Scan for the cell matching the given text and deliver its [x, y] coordinate at center. 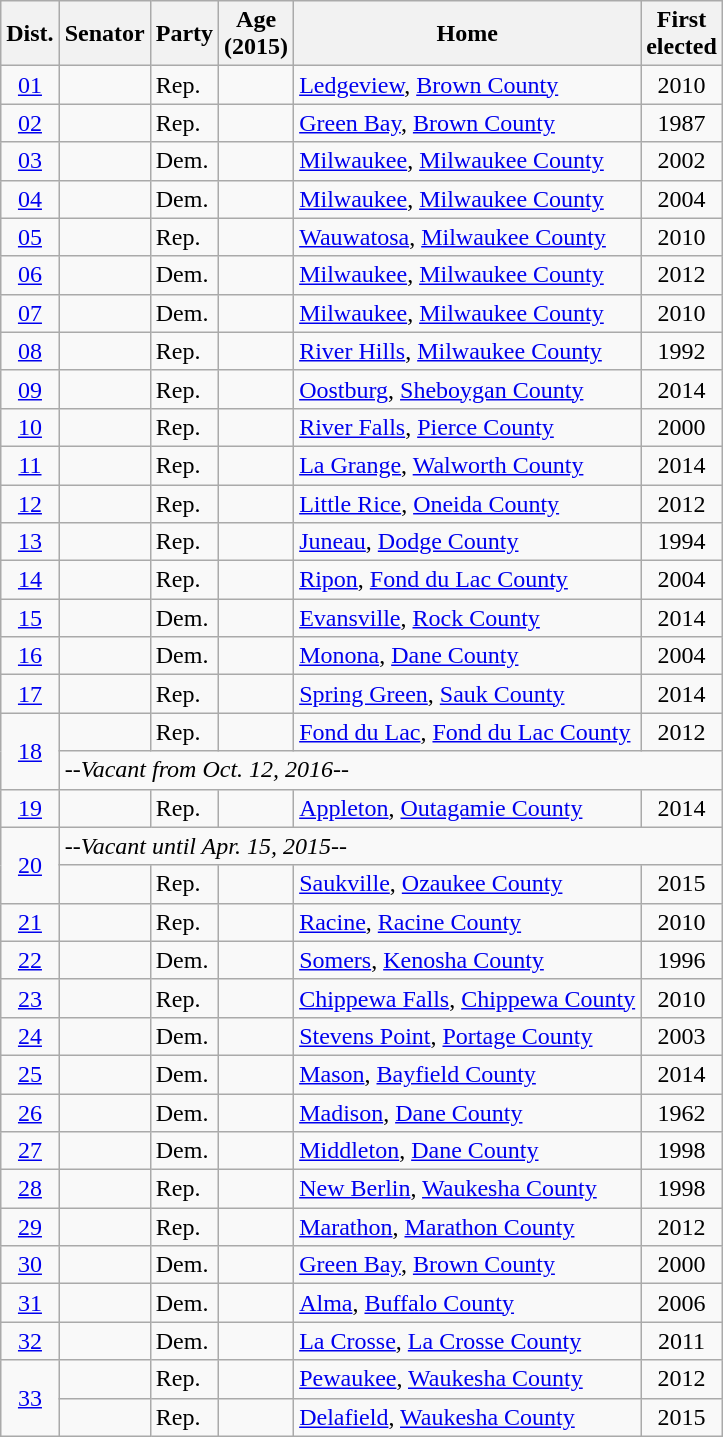
32 [30, 1341]
20 [30, 865]
23 [30, 998]
04 [30, 199]
Monona, Dane County [468, 656]
Madison, Dane County [468, 1113]
03 [30, 161]
18 [30, 751]
Evansville, Rock County [468, 618]
La Grange, Walworth County [468, 465]
Dist. [30, 34]
16 [30, 656]
Spring Green, Sauk County [468, 694]
05 [30, 237]
Somers, Kenosha County [468, 960]
1994 [682, 542]
Fond du Lac, Fond du Lac County [468, 732]
1987 [682, 123]
Senator [104, 34]
30 [30, 1265]
Stevens Point, Portage County [468, 1036]
--Vacant until Apr. 15, 2015-- [390, 846]
River Falls, Pierce County [468, 427]
Appleton, Outagamie County [468, 808]
Mason, Bayfield County [468, 1074]
15 [30, 618]
2006 [682, 1303]
2003 [682, 1036]
Middleton, Dane County [468, 1151]
29 [30, 1227]
1992 [682, 351]
1996 [682, 960]
Chippewa Falls, Chippewa County [468, 998]
17 [30, 694]
01 [30, 85]
Home [468, 34]
Wauwatosa, Milwaukee County [468, 237]
Ledgeview, Brown County [468, 85]
1962 [682, 1113]
09 [30, 389]
Saukville, Ozaukee County [468, 884]
24 [30, 1036]
2011 [682, 1341]
Juneau, Dodge County [468, 542]
Firstelected [682, 34]
27 [30, 1151]
12 [30, 503]
Age(2015) [256, 34]
La Crosse, La Crosse County [468, 1341]
Ripon, Fond du Lac County [468, 580]
Alma, Buffalo County [468, 1303]
Racine, Racine County [468, 922]
Party [184, 34]
22 [30, 960]
06 [30, 275]
19 [30, 808]
Delafield, Waukesha County [468, 1417]
02 [30, 123]
21 [30, 922]
Marathon, Marathon County [468, 1227]
07 [30, 313]
31 [30, 1303]
08 [30, 351]
25 [30, 1074]
14 [30, 580]
13 [30, 542]
New Berlin, Waukesha County [468, 1189]
2002 [682, 161]
Pewaukee, Waukesha County [468, 1379]
Little Rice, Oneida County [468, 503]
10 [30, 427]
--Vacant from Oct. 12, 2016-- [390, 770]
River Hills, Milwaukee County [468, 351]
28 [30, 1189]
26 [30, 1113]
Oostburg, Sheboygan County [468, 389]
33 [30, 1398]
11 [30, 465]
